Output the [X, Y] coordinate of the center of the cell containing the given text.  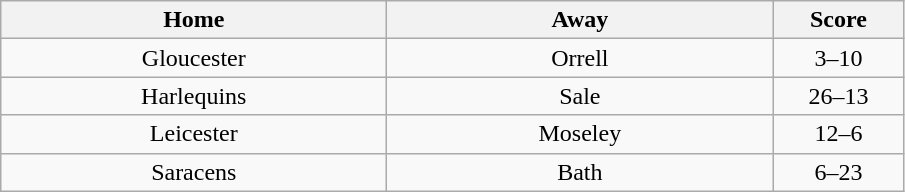
Gloucester [194, 58]
Bath [580, 172]
Score [838, 20]
12–6 [838, 134]
3–10 [838, 58]
Moseley [580, 134]
Leicester [194, 134]
Sale [580, 96]
Home [194, 20]
6–23 [838, 172]
26–13 [838, 96]
Orrell [580, 58]
Harlequins [194, 96]
Away [580, 20]
Saracens [194, 172]
